Extract the [x, y] coordinate from the center of the cell holding the provided text.  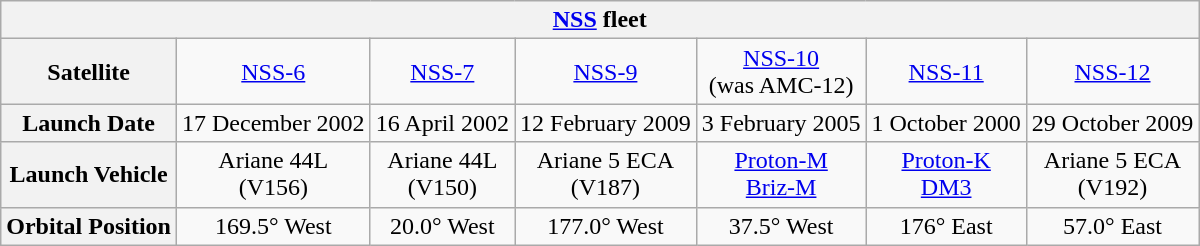
NSS-9 [606, 72]
NSS fleet [600, 20]
Launch Date [89, 123]
3 February 2005 [781, 123]
17 December 2002 [273, 123]
Ariane 44L(V156) [273, 174]
Launch Vehicle [89, 174]
NSS-7 [442, 72]
Orbital Position [89, 226]
NSS-12 [1112, 72]
12 February 2009 [606, 123]
20.0° West [442, 226]
57.0° East [1112, 226]
177.0° West [606, 226]
16 April 2002 [442, 123]
Ariane 44L(V150) [442, 174]
Ariane 5 ECA(V192) [1112, 174]
176° East [946, 226]
NSS-11 [946, 72]
NSS-6 [273, 72]
29 October 2009 [1112, 123]
169.5° West [273, 226]
Proton-KDM3 [946, 174]
37.5° West [781, 226]
Ariane 5 ECA(V187) [606, 174]
Proton-MBriz-M [781, 174]
1 October 2000 [946, 123]
Satellite [89, 72]
NSS-10(was AMC-12) [781, 72]
